From the cell containing the given text, extract its center point as (X, Y) coordinate. 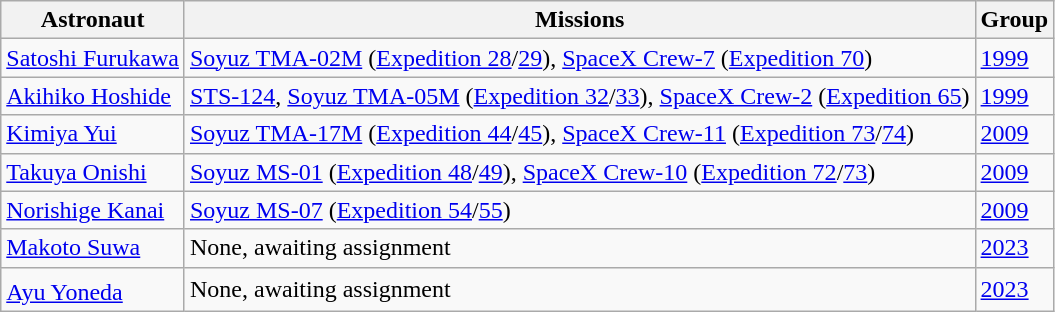
Soyuz TMA-02M (Expedition 28/29), SpaceX Crew-7 (Expedition 70) (580, 58)
Missions (580, 20)
Akihiko Hoshide (93, 96)
Soyuz TMA-17M (Expedition 44/45), SpaceX Crew-11 (Expedition 73/74) (580, 134)
Makoto Suwa (93, 248)
STS-124, Soyuz TMA-05M (Expedition 32/33), SpaceX Crew-2 (Expedition 65) (580, 96)
Norishige Kanai (93, 210)
Group (1014, 20)
Takuya Onishi (93, 172)
Soyuz MS-07 (Expedition 54/55) (580, 210)
Kimiya Yui (93, 134)
Astronaut (93, 20)
Soyuz MS-01 (Expedition 48/49), SpaceX Crew-10 (Expedition 72/73) (580, 172)
Satoshi Furukawa (93, 58)
Ayu Yoneda (93, 290)
